Capture the cell that displays the provided text and extract its (x, y) central coordinate. 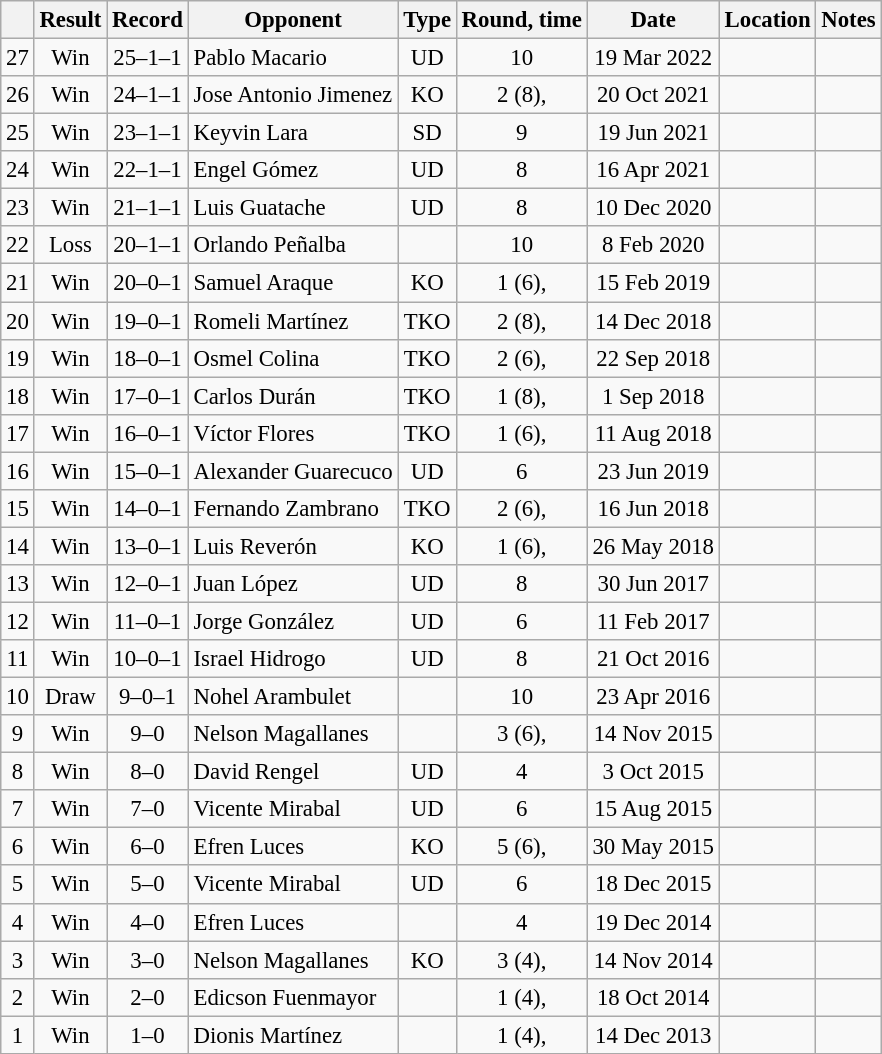
18 Oct 2014 (653, 997)
16 Jun 2018 (653, 509)
25 (18, 133)
22 Sep 2018 (653, 358)
14–0–1 (148, 509)
13 (18, 584)
27 (18, 58)
12–0–1 (148, 584)
Opponent (293, 20)
6–0 (148, 847)
Round, time (522, 20)
Type (427, 20)
15 Feb 2019 (653, 283)
22 (18, 245)
Dionis Martínez (293, 1035)
Notes (848, 20)
23 Apr 2016 (653, 697)
14 Nov 2015 (653, 734)
Loss (70, 245)
26 (18, 95)
13–0–1 (148, 546)
3 (18, 960)
8–0 (148, 772)
Carlos Durán (293, 396)
Pablo Macario (293, 58)
7 (18, 809)
14 Nov 2014 (653, 960)
11–0–1 (148, 621)
14 Dec 2018 (653, 321)
21 Oct 2016 (653, 659)
23–1–1 (148, 133)
20 (18, 321)
16 Apr 2021 (653, 170)
1 (8), (522, 396)
1–0 (148, 1035)
2–0 (148, 997)
15 Aug 2015 (653, 809)
11 (18, 659)
19–0–1 (148, 321)
9–0–1 (148, 697)
3 (4), (522, 960)
24–1–1 (148, 95)
3 Oct 2015 (653, 772)
Record (148, 20)
16 (18, 471)
19 Dec 2014 (653, 922)
Nohel Arambulet (293, 697)
3 (6), (522, 734)
Jorge González (293, 621)
25–1–1 (148, 58)
19 Jun 2021 (653, 133)
14 Dec 2013 (653, 1035)
4–0 (148, 922)
David Rengel (293, 772)
1 Sep 2018 (653, 396)
Víctor Flores (293, 433)
1 (18, 1035)
26 May 2018 (653, 546)
19 (18, 358)
5 (18, 885)
18–0–1 (148, 358)
12 (18, 621)
20 Oct 2021 (653, 95)
16–0–1 (148, 433)
Keyvin Lara (293, 133)
22–1–1 (148, 170)
8 Feb 2020 (653, 245)
30 May 2015 (653, 847)
18 (18, 396)
5 (6), (522, 847)
5–0 (148, 885)
3–0 (148, 960)
14 (18, 546)
20–1–1 (148, 245)
24 (18, 170)
10–0–1 (148, 659)
Draw (70, 697)
Luis Reverón (293, 546)
23 (18, 208)
10 Dec 2020 (653, 208)
Alexander Guarecuco (293, 471)
Engel Gómez (293, 170)
21 (18, 283)
11 Aug 2018 (653, 433)
19 Mar 2022 (653, 58)
Osmel Colina (293, 358)
Edicson Fuenmayor (293, 997)
Date (653, 20)
15–0–1 (148, 471)
Juan López (293, 584)
11 Feb 2017 (653, 621)
Romeli Martínez (293, 321)
30 Jun 2017 (653, 584)
20–0–1 (148, 283)
Samuel Araque (293, 283)
2 (18, 997)
9–0 (148, 734)
SD (427, 133)
Fernando Zambrano (293, 509)
Israel Hidrogo (293, 659)
18 Dec 2015 (653, 885)
7–0 (148, 809)
15 (18, 509)
17 (18, 433)
Orlando Peñalba (293, 245)
21–1–1 (148, 208)
Jose Antonio Jimenez (293, 95)
Result (70, 20)
Location (768, 20)
Luis Guatache (293, 208)
23 Jun 2019 (653, 471)
17–0–1 (148, 396)
